Scan for the cell matching the given text and deliver its [x, y] coordinate at center. 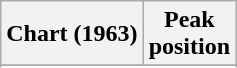
Chart (1963) [72, 34]
Peak position [189, 34]
